Detect which cell encompasses the target text, then output its (X, Y) center coordinate. 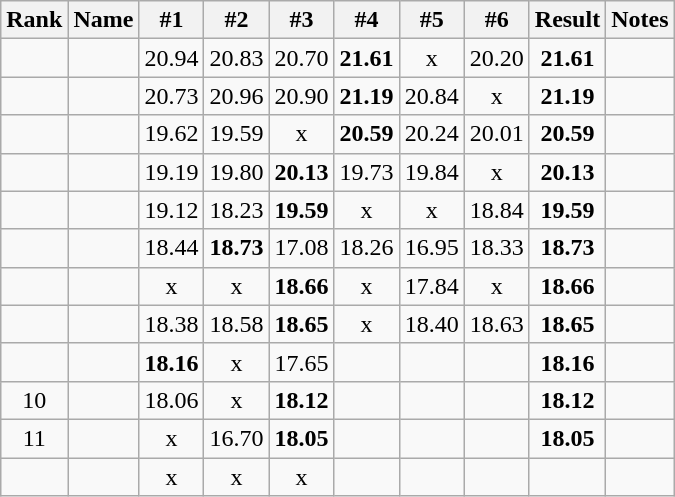
18.84 (496, 210)
#2 (236, 20)
18.44 (172, 248)
#5 (432, 20)
#3 (302, 20)
16.95 (432, 248)
18.26 (366, 248)
18.40 (432, 324)
#4 (366, 20)
20.24 (432, 134)
19.62 (172, 134)
20.73 (172, 96)
20.83 (236, 58)
10 (34, 400)
11 (34, 438)
Rank (34, 20)
Name (104, 20)
20.70 (302, 58)
19.84 (432, 172)
18.06 (172, 400)
18.63 (496, 324)
16.70 (236, 438)
17.65 (302, 362)
20.01 (496, 134)
20.20 (496, 58)
18.58 (236, 324)
18.33 (496, 248)
19.80 (236, 172)
#1 (172, 20)
Notes (640, 20)
20.94 (172, 58)
17.08 (302, 248)
18.23 (236, 210)
19.12 (172, 210)
17.84 (432, 286)
Result (567, 20)
18.38 (172, 324)
19.73 (366, 172)
19.19 (172, 172)
#6 (496, 20)
20.90 (302, 96)
20.96 (236, 96)
20.84 (432, 96)
